Return (X, Y) of the center of cell containing provided text 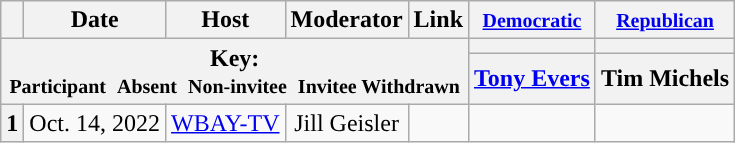
Tim Michels (664, 78)
Oct. 14, 2022 (95, 123)
Democratic (532, 20)
Jill Geisler (346, 123)
Host (226, 20)
Moderator (346, 20)
Tony Evers (532, 78)
Republican (664, 20)
Link (438, 20)
1 (12, 123)
Date (95, 20)
WBAY-TV (226, 123)
Key: Participant Absent Non-invitee Invitee Withdrawn (235, 72)
